Search for the cell housing the specified text and yield its [X, Y] center coordinate. 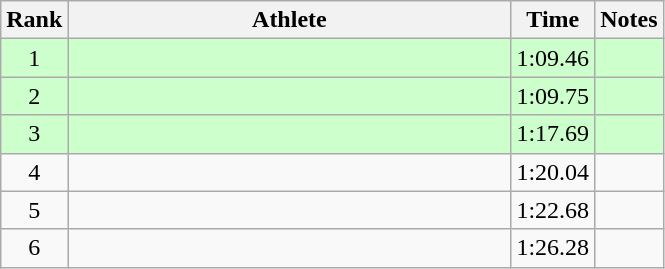
1:17.69 [553, 134]
Athlete [290, 20]
Notes [629, 20]
1:09.75 [553, 96]
Rank [34, 20]
2 [34, 96]
1:20.04 [553, 172]
5 [34, 210]
1:22.68 [553, 210]
3 [34, 134]
1:26.28 [553, 248]
Time [553, 20]
1 [34, 58]
6 [34, 248]
1:09.46 [553, 58]
4 [34, 172]
